Locate the cell with the specified text and output its [x, y] center coordinate. 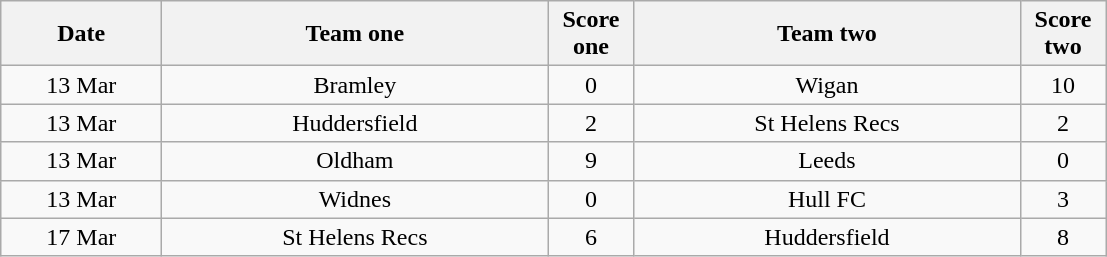
Hull FC [827, 199]
17 Mar [82, 237]
Team two [827, 34]
Widnes [355, 199]
Wigan [827, 85]
Oldham [355, 161]
8 [1063, 237]
Score two [1063, 34]
6 [591, 237]
10 [1063, 85]
3 [1063, 199]
Leeds [827, 161]
9 [591, 161]
Bramley [355, 85]
Date [82, 34]
Team one [355, 34]
Score one [591, 34]
